Detect which cell encompasses the target text, then output its [x, y] center coordinate. 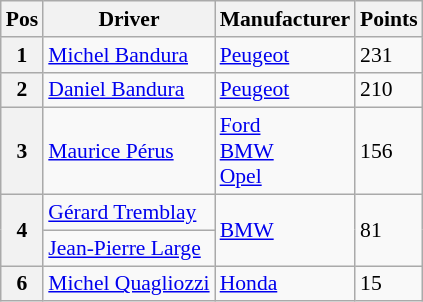
BMW [285, 230]
Gérard Tremblay [128, 213]
Points [389, 19]
156 [389, 152]
Driver [128, 19]
Pos [22, 19]
Michel Quagliozzi [128, 284]
15 [389, 284]
Jean-Pierre Large [128, 248]
81 [389, 230]
Michel Bandura [128, 55]
FordBMWOpel [285, 152]
210 [389, 90]
4 [22, 230]
1 [22, 55]
Maurice Pérus [128, 152]
Daniel Bandura [128, 90]
6 [22, 284]
3 [22, 152]
Honda [285, 284]
2 [22, 90]
Manufacturer [285, 19]
231 [389, 55]
